Pinpoint the cell where the given text exists, returning its (X, Y) midpoint coordinate. 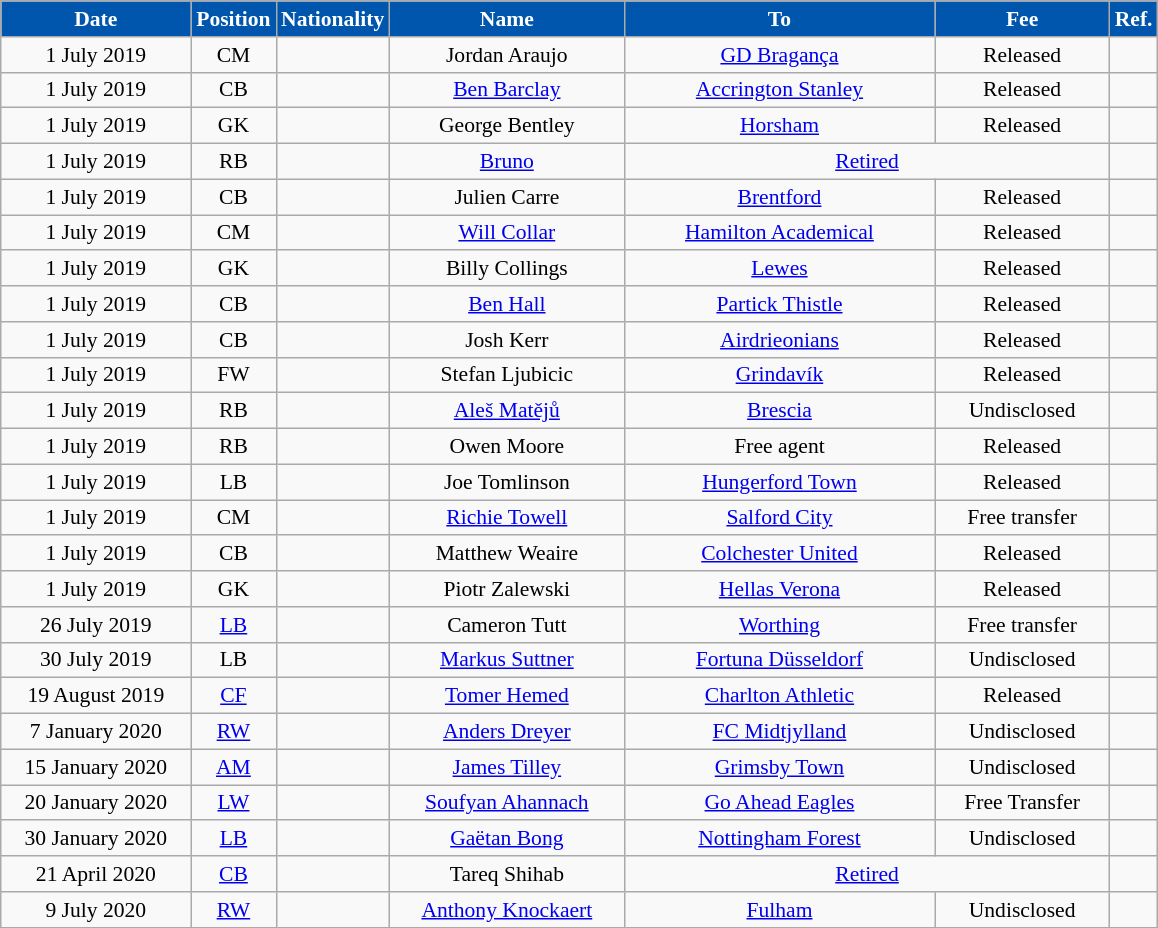
Worthing (779, 625)
Josh Kerr (506, 340)
Charlton Athletic (779, 696)
LW (234, 803)
Joe Tomlinson (506, 482)
15 January 2020 (96, 767)
Jordan Araujo (506, 55)
Ben Barclay (506, 90)
Ref. (1134, 19)
Ben Hall (506, 304)
To (779, 19)
Partick Thistle (779, 304)
Cameron Tutt (506, 625)
FC Midtjylland (779, 732)
Owen Moore (506, 447)
George Bentley (506, 126)
Markus Suttner (506, 660)
30 January 2020 (96, 839)
Gaëtan Bong (506, 839)
26 July 2019 (96, 625)
30 July 2019 (96, 660)
Airdrieonians (779, 340)
Grimsby Town (779, 767)
Date (96, 19)
Free agent (779, 447)
Hellas Verona (779, 589)
Piotr Zalewski (506, 589)
Tomer Hemed (506, 696)
Aleš Matějů (506, 411)
7 January 2020 (96, 732)
Nationality (332, 19)
CF (234, 696)
Hungerford Town (779, 482)
Fee (1022, 19)
Horsham (779, 126)
Fulham (779, 910)
Brentford (779, 197)
Position (234, 19)
GD Bragança (779, 55)
AM (234, 767)
Lewes (779, 269)
Grindavík (779, 375)
Anders Dreyer (506, 732)
James Tilley (506, 767)
Bruno (506, 162)
Richie Towell (506, 518)
Colchester United (779, 554)
Salford City (779, 518)
Will Collar (506, 233)
Accrington Stanley (779, 90)
Tareq Shihab (506, 874)
9 July 2020 (96, 910)
Free Transfer (1022, 803)
20 January 2020 (96, 803)
Nottingham Forest (779, 839)
Julien Carre (506, 197)
Soufyan Ahannach (506, 803)
Go Ahead Eagles (779, 803)
19 August 2019 (96, 696)
21 April 2020 (96, 874)
Hamilton Academical (779, 233)
Name (506, 19)
Matthew Weaire (506, 554)
Anthony Knockaert (506, 910)
Fortuna Düsseldorf (779, 660)
Brescia (779, 411)
Billy Collings (506, 269)
Stefan Ljubicic (506, 375)
FW (234, 375)
